For the text-containing cell, return its midpoint in [x, y] coordinate format. 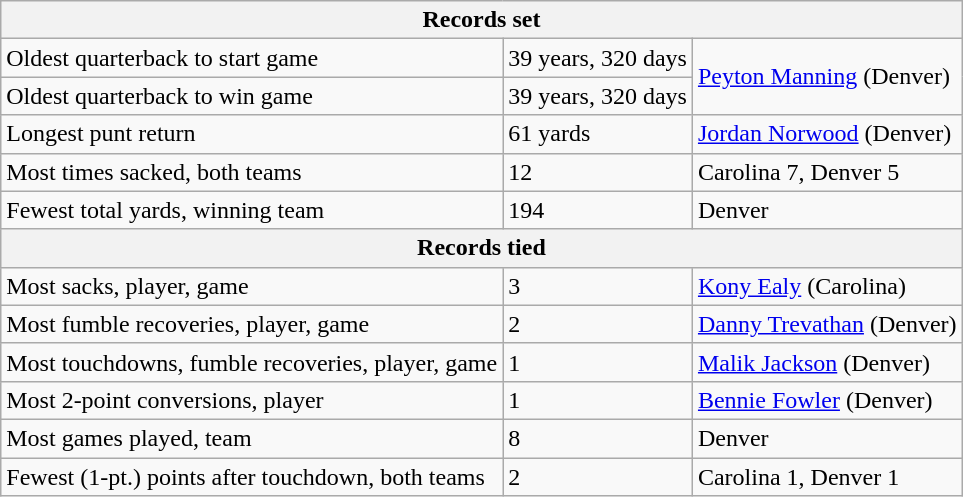
Carolina 7, Denver 5 [827, 172]
3 [598, 286]
194 [598, 210]
Jordan Norwood (Denver) [827, 134]
Peyton Manning (Denver) [827, 77]
12 [598, 172]
Most fumble recoveries, player, game [252, 324]
Fewest (1-pt.) points after touchdown, both teams [252, 477]
Danny Trevathan (Denver) [827, 324]
Fewest total yards, winning team [252, 210]
Longest punt return [252, 134]
Carolina 1, Denver 1 [827, 477]
61 yards [598, 134]
Most 2-point conversions, player [252, 400]
Malik Jackson (Denver) [827, 362]
Kony Ealy (Carolina) [827, 286]
Most games played, team [252, 438]
Bennie Fowler (Denver) [827, 400]
Records set [482, 20]
Oldest quarterback to win game [252, 96]
8 [598, 438]
Most times sacked, both teams [252, 172]
Oldest quarterback to start game [252, 58]
Most sacks, player, game [252, 286]
Most touchdowns, fumble recoveries, player, game [252, 362]
Records tied [482, 248]
